Detect which cell encompasses the target text, then output its (x, y) center coordinate. 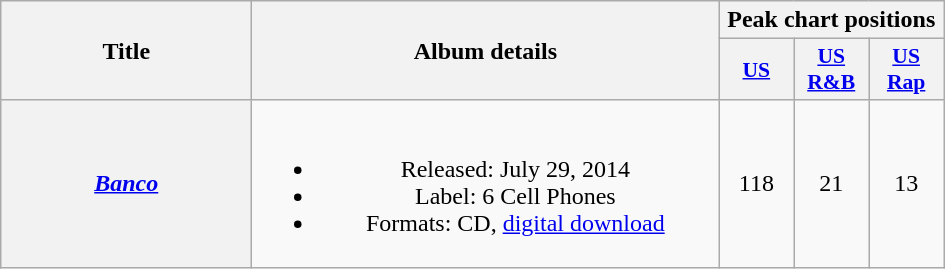
USRap (906, 70)
Album details (486, 50)
Released: July 29, 2014Label: 6 Cell PhonesFormats: CD, digital download (486, 184)
Title (126, 50)
Peak chart positions (832, 20)
21 (832, 184)
118 (756, 184)
Banco (126, 184)
US (756, 70)
13 (906, 184)
USR&B (832, 70)
